Return the (X, Y) coordinate for the center point of the cell that contains the specified text.  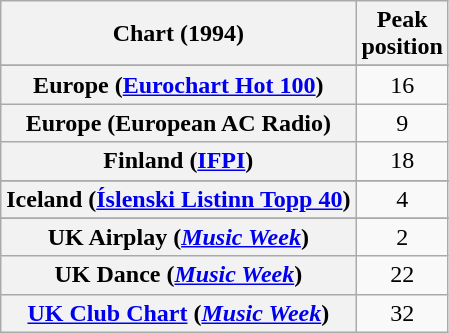
Finland (IFPI) (178, 161)
Peakposition (402, 34)
UK Club Chart (Music Week) (178, 313)
Chart (1994) (178, 34)
Europe (European AC Radio) (178, 123)
18 (402, 161)
16 (402, 85)
22 (402, 275)
UK Airplay (Music Week) (178, 237)
32 (402, 313)
9 (402, 123)
4 (402, 199)
UK Dance (Music Week) (178, 275)
Europe (Eurochart Hot 100) (178, 85)
Iceland (Íslenski Listinn Topp 40) (178, 199)
2 (402, 237)
